Find where the given text appears and provide that cell's center as [x, y] coordinate. 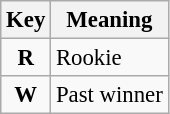
Past winner [110, 95]
W [26, 95]
Key [26, 20]
R [26, 58]
Meaning [110, 20]
Rookie [110, 58]
